Return [X, Y] of the center of cell containing provided text 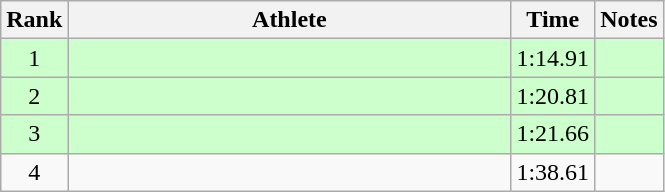
1:14.91 [553, 58]
Notes [629, 20]
3 [34, 134]
1 [34, 58]
1:21.66 [553, 134]
1:38.61 [553, 172]
2 [34, 96]
Athlete [290, 20]
Rank [34, 20]
Time [553, 20]
4 [34, 172]
1:20.81 [553, 96]
